For the text-containing cell, return its midpoint in (X, Y) coordinate format. 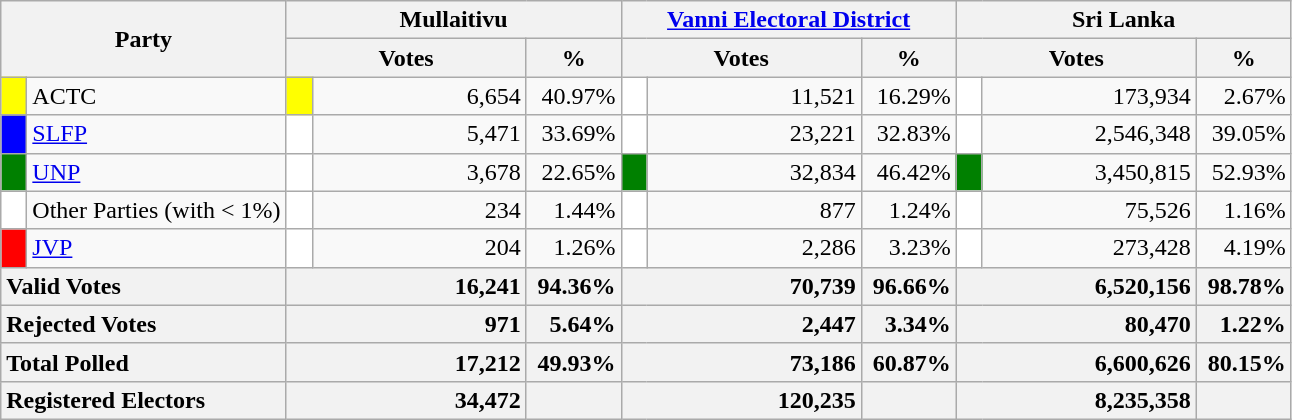
Other Parties (with < 1%) (156, 210)
23,221 (754, 134)
1.24% (908, 210)
SLFP (156, 134)
32.83% (908, 134)
1.26% (574, 248)
Registered Electors (144, 400)
Vanni Electoral District (788, 20)
17,212 (406, 362)
3,678 (419, 172)
75,526 (1089, 210)
120,235 (741, 400)
16,241 (406, 286)
Valid Votes (144, 286)
3,450,815 (1089, 172)
3.23% (908, 248)
UNP (156, 172)
16.29% (908, 96)
5.64% (574, 324)
ACTC (156, 96)
2,546,348 (1089, 134)
2,447 (741, 324)
173,934 (1089, 96)
80.15% (1244, 362)
1.22% (1244, 324)
JVP (156, 248)
60.87% (908, 362)
2,286 (754, 248)
877 (754, 210)
80,470 (1076, 324)
5,471 (419, 134)
234 (419, 210)
32,834 (754, 172)
Rejected Votes (144, 324)
94.36% (574, 286)
4.19% (1244, 248)
46.42% (908, 172)
49.93% (574, 362)
Mullaitivu (454, 20)
204 (419, 248)
Sri Lanka (1124, 20)
11,521 (754, 96)
Party (144, 39)
33.69% (574, 134)
40.97% (574, 96)
273,428 (1089, 248)
3.34% (908, 324)
34,472 (406, 400)
70,739 (741, 286)
1.16% (1244, 210)
6,520,156 (1076, 286)
73,186 (741, 362)
2.67% (1244, 96)
22.65% (574, 172)
Total Polled (144, 362)
8,235,358 (1076, 400)
52.93% (1244, 172)
39.05% (1244, 134)
6,600,626 (1076, 362)
1.44% (574, 210)
98.78% (1244, 286)
971 (406, 324)
6,654 (419, 96)
96.66% (908, 286)
